Pinpoint the cell where the given text exists, returning its [x, y] midpoint coordinate. 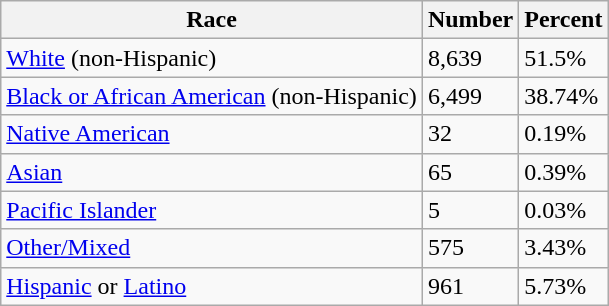
Number [470, 20]
Other/Mixed [212, 248]
32 [470, 134]
Race [212, 20]
51.5% [564, 58]
6,499 [470, 96]
0.39% [564, 172]
8,639 [470, 58]
575 [470, 248]
3.43% [564, 248]
Native American [212, 134]
Percent [564, 20]
Asian [212, 172]
38.74% [564, 96]
5.73% [564, 286]
65 [470, 172]
0.19% [564, 134]
5 [470, 210]
Pacific Islander [212, 210]
Hispanic or Latino [212, 286]
961 [470, 286]
Black or African American (non-Hispanic) [212, 96]
White (non-Hispanic) [212, 58]
0.03% [564, 210]
